Determine the (x, y) coordinate at the center of the cell enclosing the given text.  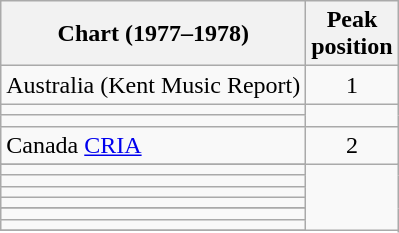
1 (352, 85)
Chart (1977–1978) (154, 34)
2 (352, 145)
Canada CRIA (154, 145)
Peakposition (352, 34)
Australia (Kent Music Report) (154, 85)
